Determine the (x, y) coordinate at the center of the cell enclosing the given text.  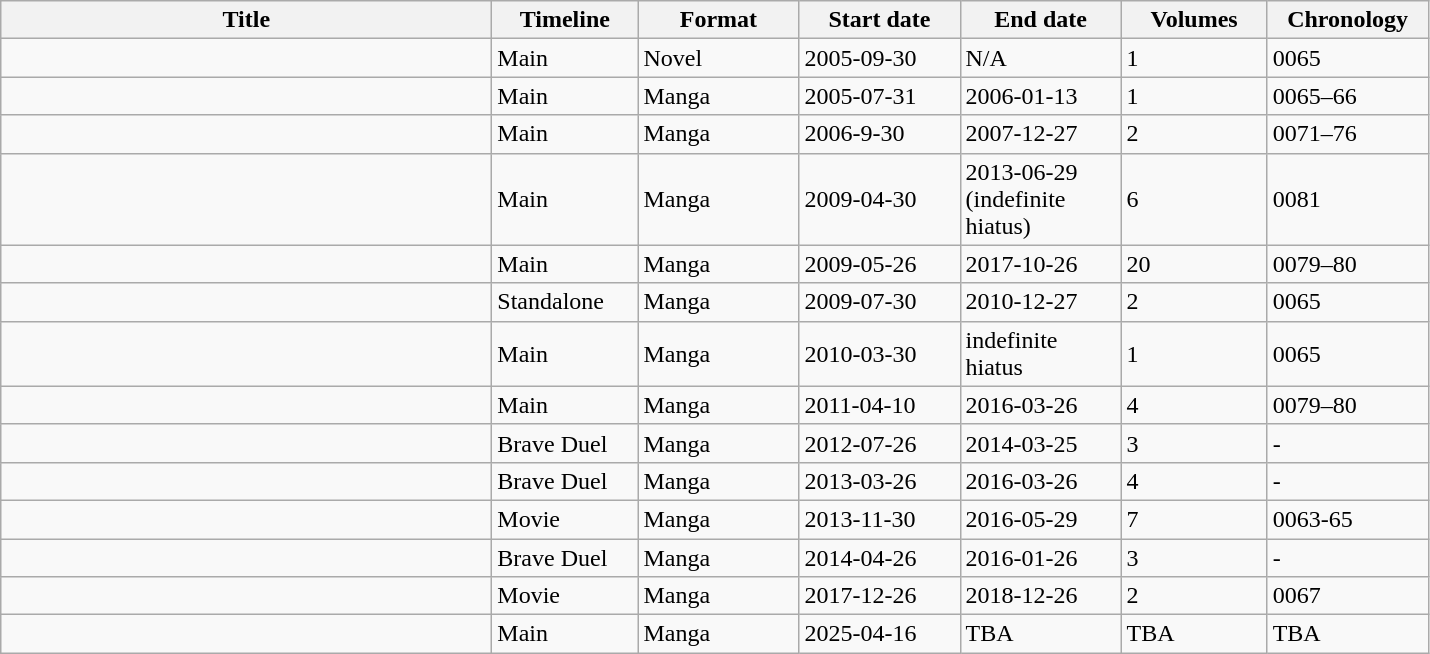
2016-01-26 (1040, 557)
2013-11-30 (880, 519)
20 (1194, 264)
2018-12-26 (1040, 596)
Start date (880, 20)
2014-03-25 (1040, 443)
2025-04-16 (880, 634)
2009-04-30 (880, 199)
2014-04-26 (880, 557)
2016-05-29 (1040, 519)
Volumes (1194, 20)
N/A (1040, 58)
0071–76 (1348, 134)
End date (1040, 20)
Format (718, 20)
6 (1194, 199)
2006-01-13 (1040, 96)
Title (246, 20)
Novel (718, 58)
2007-12-27 (1040, 134)
2011-04-10 (880, 405)
0081 (1348, 199)
Timeline (565, 20)
2009-05-26 (880, 264)
Standalone (565, 302)
0063-65 (1348, 519)
2009-07-30 (880, 302)
Chronology (1348, 20)
2005-09-30 (880, 58)
2012-07-26 (880, 443)
2006-9-30 (880, 134)
2017-10-26 (1040, 264)
2013-06-29 (indefinite hiatus) (1040, 199)
2005-07-31 (880, 96)
7 (1194, 519)
0065–66 (1348, 96)
2010-12-27 (1040, 302)
2013-03-26 (880, 481)
0067 (1348, 596)
2010-03-30 (880, 354)
2017-12-26 (880, 596)
indefinite hiatus (1040, 354)
